Return [x, y] of the center of cell containing provided text 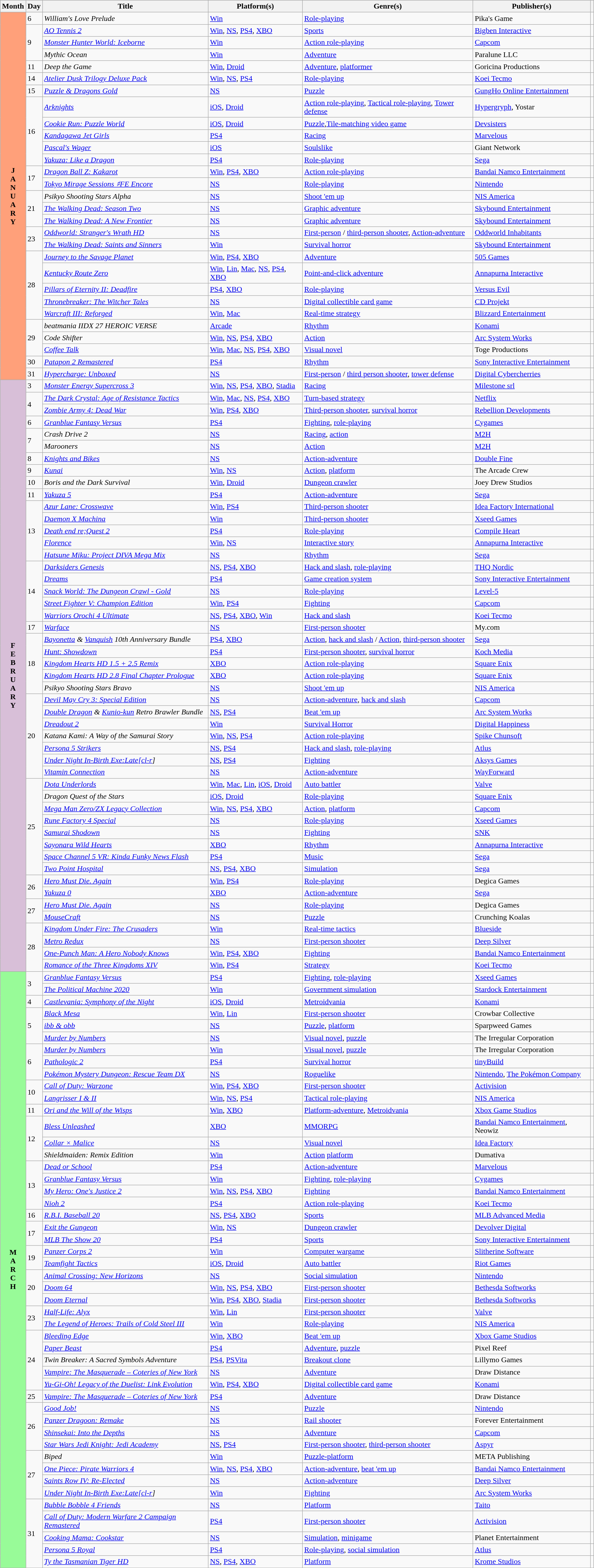
Dead or School [126, 1167]
First-person shooter, survival horror [388, 652]
Yakuza 5 [126, 495]
Pathologic 2 [126, 1062]
beatmania IIDX 27 HEROIC VERSE [126, 326]
Pillars of Eternity II: Deadfire [126, 290]
Crowbar Collective [532, 1013]
Coffee Talk [126, 350]
Win, NS, PS4, XBO, Stadia [255, 386]
My.com [532, 627]
Month [13, 6]
Kentucky Route Zero [126, 273]
AO Tennis 2 [126, 30]
Collar × Malice [126, 1143]
Oddworld Inhabitants [532, 232]
Blueside [532, 929]
Rebellion Developments [532, 410]
Kingdom Hearts HD 2.8 Final Chapter Prologue [126, 676]
JANUARY [13, 196]
Computer wargame [388, 1252]
Third-person shooter, survival horror [388, 410]
Roguelike [388, 1074]
Adventure, puzzle [388, 1348]
Dragon Quest of the Stars [126, 796]
Hypergryph, Yostar [532, 107]
Cookie Run: Puzzle World [126, 123]
Warface [126, 627]
Joey Drew Studios [532, 483]
Deep the Game [126, 67]
Slitherine Software [532, 1252]
R.B.I. Baseball 20 [126, 1215]
Warriors Orochi 4 Ultimate [126, 615]
Forever Entertainment [532, 1420]
Two Point Hospital [126, 869]
Marooners [126, 446]
Shieldmaiden: Remix Edition [126, 1155]
Bandai Namco Entertainment, Neowiz [532, 1126]
Idea Factory International [532, 507]
The Political Machine 2020 [126, 989]
Compile Heart [532, 531]
Mega Man Zero/ZX Legacy Collection [126, 808]
My Hero: One's Justice 2 [126, 1191]
Doom 64 [126, 1288]
Bless Unleashed [126, 1126]
Psikyo Shooting Stars Alpha [126, 196]
Giant Network [532, 147]
Shinsekai: Into the Depths [126, 1432]
Crash Drive 2 [126, 434]
Digital Happiness [532, 724]
Platform-adventure, Metroidvania [388, 1110]
Ori and the Will of the Wisps [126, 1110]
Nintendo, The Pokémon Company [532, 1074]
MouseCraft [126, 917]
Kunai [126, 471]
Twin Breaker: A Sacred Symbols Adventure [126, 1360]
Azur Lane: Crosswave [126, 507]
Digital Cybercherries [532, 374]
Arcade [255, 326]
Adventure, platformer [388, 67]
Real-time strategy [388, 314]
Persona 5 Royal [126, 1550]
Blizzard Entertainment [532, 314]
Tactical role-playing [388, 1098]
Warcraft III: Reforged [126, 314]
5 [34, 1025]
Zombie Army 4: Dead War [126, 410]
Hypercharge: Unboxed [126, 374]
Double Fine [532, 458]
Government simulation [388, 989]
Publisher(s) [532, 6]
Puzzle & Dragons Gold [126, 91]
Snack World: The Dungeon Crawl - Gold [126, 591]
Journey to the Savage Planet [126, 257]
Win, PS4, XBO, Stadia [255, 1300]
8 [34, 458]
The Walking Dead: Saints and Sinners [126, 244]
Crunching Koalas [532, 917]
Hunt: Showdown [126, 652]
Action-adventure, hack and slash [388, 700]
Double Dragon & Kunio-kun Retro Brawler Bundle [126, 712]
First-person / third-person shooter, Action-adventure [388, 232]
Nioh 2 [126, 1203]
24 [34, 1360]
Florence [126, 543]
Day [34, 6]
Planet Entertainment [532, 1538]
Soulslike [388, 147]
Win, Mac, Lin, iOS, Droid [255, 784]
NS, PS4, XBO, Win [255, 615]
Devil May Cry 3: Special Edition [126, 700]
Teamfight Tactics [126, 1264]
Panzer Dragoon: Remake [126, 1420]
Strategy [388, 965]
WayForward [532, 772]
Turn-based strategy [388, 398]
Death end re;Quest 2 [126, 531]
Knights and Bikes [126, 458]
Pixel Reef [532, 1348]
15 [34, 91]
Kandagawa Jet Girls [126, 135]
Tokyo Mirage Sessions ♯FE Encore [126, 184]
Kingdom Under Fire: The Crusaders [126, 929]
Music [388, 857]
Sayonara Wild Hearts [126, 844]
Devolver Digital [532, 1227]
505 Games [532, 257]
Black Mesa [126, 1013]
Psikyo Shooting Stars Bravo [126, 688]
Role-playing, social simulation [388, 1550]
Code Shifter [126, 338]
Yakuza 0 [126, 893]
Dumativa [532, 1155]
Toge Productions [532, 350]
The Walking Dead: Season Two [126, 208]
Animal Crossing: New Horizons [126, 1276]
Kingdom Hearts HD 1.5 + 2.5 Remix [126, 664]
One-Punch Man: A Hero Nobody Knows [126, 953]
Win, Mac [255, 314]
Sparpweed Games [532, 1025]
Game creation system [388, 579]
Hack and slash [388, 615]
Daemon X Machina [126, 519]
The Legend of Heroes: Trails of Cold Steel III [126, 1324]
Paralune LLC [532, 55]
Genre(s) [388, 6]
Cooking Mama: Cookstar [126, 1538]
Riot Games [532, 1264]
Hatsune Miku: Project DIVA Mega Mix [126, 555]
Aksys Games [532, 760]
Boris and the Dark Survival [126, 483]
30 [34, 362]
Langrisser I & II [126, 1098]
Interactive story [388, 543]
FEBRUARY [13, 675]
tinyBuild [532, 1062]
Krome Studios [532, 1562]
Bleeding Edge [126, 1336]
The Dark Crystal: Age of Resistance Tactics [126, 398]
Social simulation [388, 1276]
Oddworld: Stranger's Wrath HD [126, 232]
Doom Eternal [126, 1300]
7 [34, 440]
MARCH [13, 1270]
Bubble Bobble 4 Friends [126, 1505]
Pascal's Wager [126, 147]
Exit the Gungeon [126, 1227]
Monster Energy Supercross 3 [126, 386]
Rune Factory 4 Special [126, 820]
ibb & obb [126, 1025]
Racing, action [388, 434]
Puzzle, platform [388, 1025]
CD Projekt [532, 302]
MLB Advanced Media [532, 1215]
THQ Nordic [532, 567]
Biped [126, 1457]
One Piece: Pirate Warriors 4 [126, 1469]
First-person / third person shooter, tower defense [388, 374]
Vitamin Connection [126, 772]
Paper Beast [126, 1348]
Thronebreaker: The Witcher Tales [126, 302]
Title [126, 6]
Star Wars Jedi Knight: Jedi Academy [126, 1445]
Yu-Gi-Oh! Legacy of the Duelist: Link Evolution [126, 1384]
Puzzle-platform [388, 1457]
Mythic Ocean [126, 55]
Action platform [388, 1155]
Saints Row IV: Re-Elected [126, 1481]
Call of Duty: Warzone [126, 1086]
Katana Kami: A Way of the Samurai Story [126, 736]
Lillymo Games [532, 1360]
Good Job! [126, 1408]
Bayonetta & Vanquish 10th Anniversary Bundle [126, 639]
Street Fighter V: Champion Edition [126, 603]
Pokémon Mystery Dungeon: Rescue Team DX [126, 1074]
Breakout clone [388, 1360]
Monster Hunter World: Iceborne [126, 42]
Rail shooter [388, 1420]
Simulation, minigame [388, 1538]
Survival Horror [388, 724]
Idea Factory [532, 1143]
MLB The Show 20 [126, 1239]
Action, hack and slash / Action, third-person shooter [388, 639]
Patapon 2 Remastered [126, 362]
META Publishing [532, 1457]
Stardock Entertainment [532, 989]
12 [34, 1138]
Devsisters [532, 123]
Win, Lin, Mac, NS, PS4, XBO [255, 273]
Atelier Dusk Trilogy Deluxe Pack [126, 79]
First-person shooter, third-person shooter [388, 1445]
Puzzle,Tile-matching video game [388, 123]
Metroidvania [388, 1001]
SNK [532, 832]
Dreadout 2 [126, 724]
Simulation [388, 869]
iOS [255, 147]
Dreams [126, 579]
Point-and-click adventure [388, 273]
Dota Underlords [126, 784]
Action-adventure, beat 'em up [388, 1469]
The Arcade Crew [532, 471]
Ty the Tasmanian Tiger HD [126, 1562]
Pika's Game [532, 18]
Samurai Shodown [126, 832]
Action role-playing, Tactical role-playing, Tower defense [388, 107]
Netflix [532, 398]
Bigben Interactive [532, 30]
Real-time tactics [388, 929]
Dragon Ball Z: Kakarot [126, 172]
PS4, PSVita [255, 1360]
Arknights [126, 107]
Panzer Corps 2 [126, 1252]
Spike Chunsoft [532, 736]
Taito [532, 1505]
Platform(s) [255, 6]
21 [34, 208]
Romance of the Three Kingdoms XIV [126, 965]
29 [34, 338]
Aspyr [532, 1445]
Space Channel 5 VR: Kinda Funky News Flash [126, 857]
William's Love Prelude [126, 18]
Level-5 [532, 591]
MMORPG [388, 1126]
Darksiders Genesis [126, 567]
Call of Duty: Modern Warfare 2 Campaign Remastered [126, 1521]
Yakuza: Like a Dragon [126, 159]
Koch Media [532, 652]
Milestone srl [532, 386]
GungHo Online Entertainment [532, 91]
19 [34, 1258]
18 [34, 663]
Metro Redux [126, 941]
Versus Evil [532, 290]
Goricina Productions [532, 67]
Castlevania: Symphony of the Night [126, 1001]
Half-Life: Alyx [126, 1312]
The Walking Dead: A New Frontier [126, 220]
Persona 5 Strikers [126, 748]
